Extract the (X, Y) coordinate from the center of the cell holding the provided text.  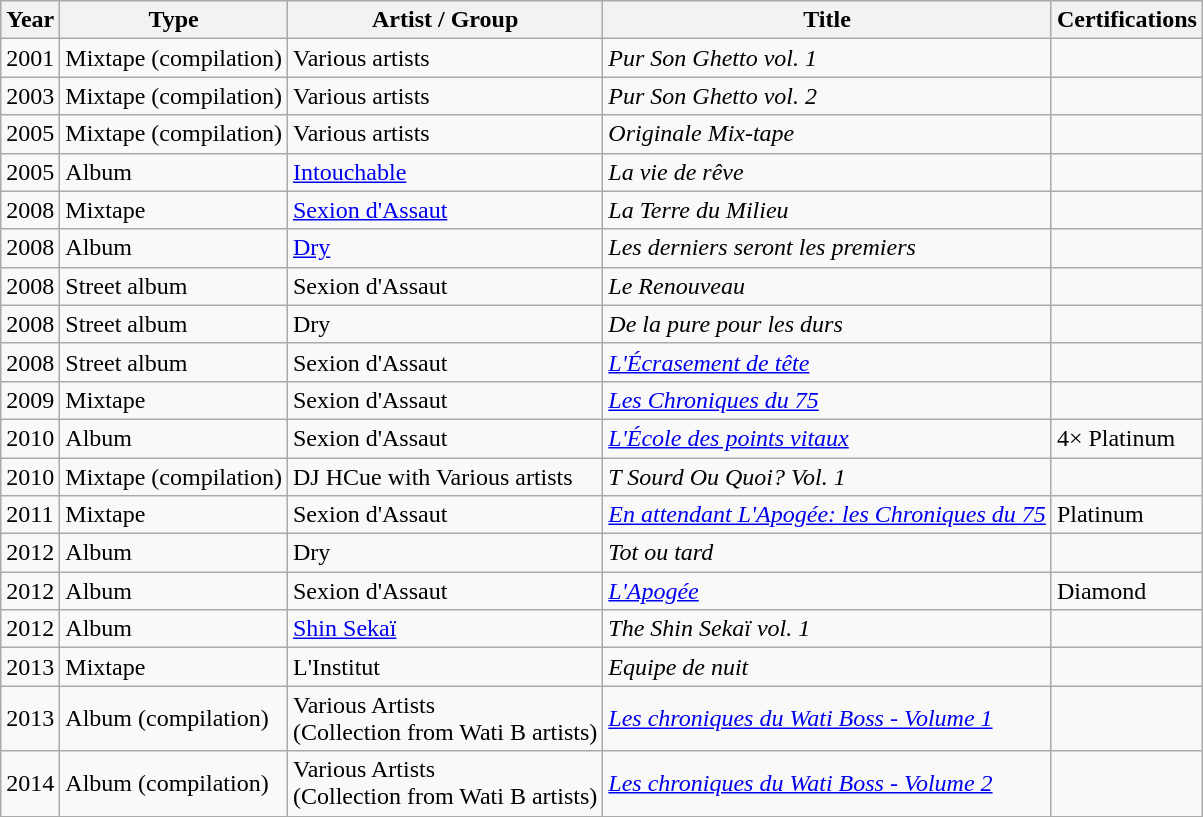
2003 (30, 96)
Intouchable (444, 172)
Les derniers seront les premiers (828, 248)
The Shin Sekaï vol. 1 (828, 629)
Originale Mix-tape (828, 134)
2011 (30, 515)
2009 (30, 400)
L'École des points vitaux (828, 438)
La Terre du Milieu (828, 210)
Les Chroniques du 75 (828, 400)
Pur Son Ghetto vol. 2 (828, 96)
Year (30, 20)
Equipe de nuit (828, 667)
DJ HCue with Various artists (444, 477)
4× Platinum (1126, 438)
Les chroniques du Wati Boss - Volume 1 (828, 718)
La vie de rêve (828, 172)
Le Renouveau (828, 286)
L'Institut (444, 667)
Type (174, 20)
Pur Son Ghetto vol. 1 (828, 58)
2014 (30, 784)
L'Apogée (828, 591)
T Sourd Ou Quoi? Vol. 1 (828, 477)
Les chroniques du Wati Boss - Volume 2 (828, 784)
Diamond (1126, 591)
L'Écrasement de tête (828, 362)
Tot ou tard (828, 553)
Title (828, 20)
Platinum (1126, 515)
Certifications (1126, 20)
Artist / Group (444, 20)
Shin Sekaï (444, 629)
De la pure pour les durs (828, 324)
2001 (30, 58)
En attendant L'Apogée: les Chroniques du 75 (828, 515)
